Search for the cell housing the specified text and yield its (x, y) center coordinate. 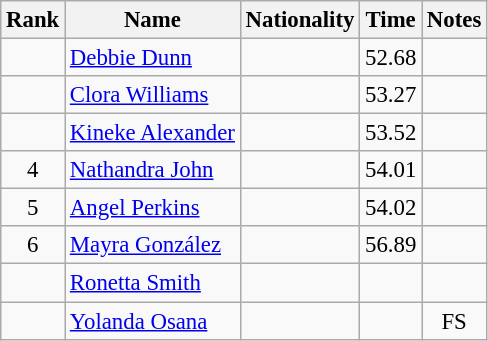
Notes (454, 20)
Ronetta Smith (153, 283)
Rank (33, 20)
6 (33, 245)
Kineke Alexander (153, 133)
53.27 (391, 95)
Mayra González (153, 245)
Debbie Dunn (153, 58)
54.01 (391, 170)
53.52 (391, 133)
5 (33, 208)
4 (33, 170)
54.02 (391, 208)
Nathandra John (153, 170)
FS (454, 321)
Yolanda Osana (153, 321)
Time (391, 20)
Nationality (300, 20)
52.68 (391, 58)
Angel Perkins (153, 208)
Name (153, 20)
56.89 (391, 245)
Clora Williams (153, 95)
